Scan for the cell matching the given text and deliver its [X, Y] coordinate at center. 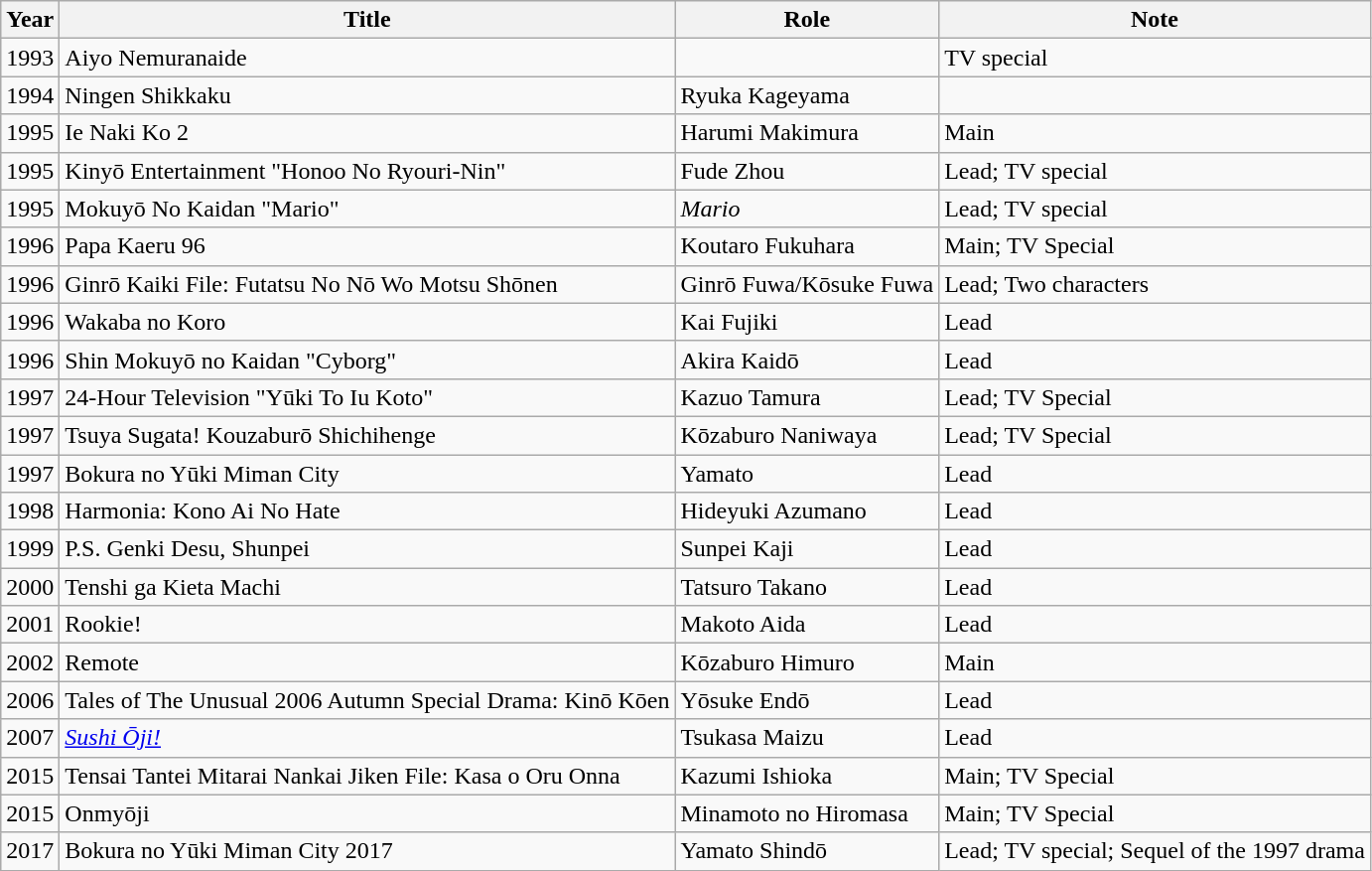
Onmyōji [367, 813]
Mario [807, 209]
Tsuya Sugata! Kouzaburō Shichihenge [367, 435]
P.S. Genki Desu, Shunpei [367, 549]
Kinyō Entertainment "Honoo No Ryouri-Nin" [367, 171]
Yamato Shindō [807, 851]
2002 [30, 662]
Minamoto no Hiromasa [807, 813]
Year [30, 20]
Bokura no Yūki Miman City 2017 [367, 851]
1999 [30, 549]
Aiyo Nemuranaide [367, 58]
Bokura no Yūki Miman City [367, 474]
Lead; TV special; Sequel of the 1997 drama [1156, 851]
Koutaro Fukuhara [807, 246]
24-Hour Television "Yūki To Iu Koto" [367, 397]
Ningen Shikkaku [367, 95]
Title [367, 20]
Mokuyō No Kaidan "Mario" [367, 209]
Tales of The Unusual 2006 Autumn Special Drama: Kinō Kōen [367, 700]
Note [1156, 20]
Lead; Two characters [1156, 284]
Kōzaburo Himuro [807, 662]
Wakaba no Koro [367, 322]
Sunpei Kaji [807, 549]
2006 [30, 700]
Kazuo Tamura [807, 397]
Tensai Tantei Mitarai Nankai Jiken File: Kasa o Oru Onna [367, 776]
2007 [30, 738]
Role [807, 20]
Ginrō Kaiki File: Futatsu No Nō Wo Motsu Shōnen [367, 284]
Harumi Makimura [807, 133]
Tatsuro Takano [807, 587]
Makoto Aida [807, 625]
Ie Naki Ko 2 [367, 133]
Harmonia: Kono Ai No Hate [367, 511]
Yamato [807, 474]
Ryuka Kageyama [807, 95]
Shin Mokuyō no Kaidan "Cyborg" [367, 360]
Sushi Ōji! [367, 738]
Hideyuki Azumano [807, 511]
Akira Kaidō [807, 360]
Yōsuke Endō [807, 700]
2017 [30, 851]
Fude Zhou [807, 171]
2000 [30, 587]
Kōzaburo Naniwaya [807, 435]
1994 [30, 95]
1993 [30, 58]
Remote [367, 662]
Kai Fujiki [807, 322]
Tsukasa Maizu [807, 738]
TV special [1156, 58]
1998 [30, 511]
Papa Kaeru 96 [367, 246]
Kazumi Ishioka [807, 776]
Tenshi ga Kieta Machi [367, 587]
2001 [30, 625]
Ginrō Fuwa/Kōsuke Fuwa [807, 284]
Rookie! [367, 625]
